Provide the (x, y) coordinate of the cell's center where the given text is located.  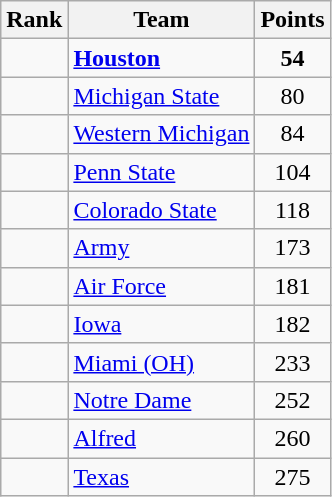
Penn State (162, 172)
182 (292, 324)
Points (292, 20)
Army (162, 248)
84 (292, 134)
181 (292, 286)
54 (292, 58)
Michigan State (162, 96)
80 (292, 96)
275 (292, 477)
Notre Dame (162, 400)
Alfred (162, 438)
233 (292, 362)
104 (292, 172)
Rank (34, 20)
Texas (162, 477)
Team (162, 20)
Air Force (162, 286)
252 (292, 400)
173 (292, 248)
118 (292, 210)
Iowa (162, 324)
Western Michigan (162, 134)
Houston (162, 58)
260 (292, 438)
Miami (OH) (162, 362)
Colorado State (162, 210)
